Extract the (x, y) coordinate from the center of the cell holding the provided text.  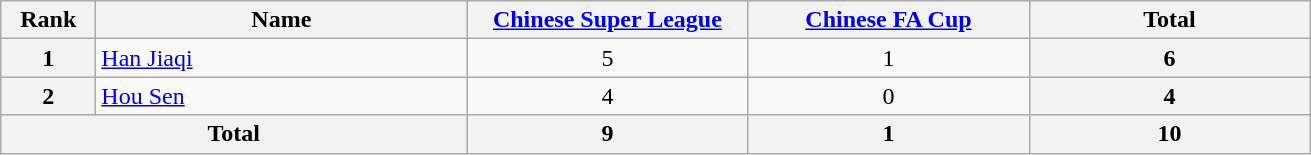
Name (282, 20)
0 (888, 96)
10 (1170, 134)
6 (1170, 58)
Han Jiaqi (282, 58)
5 (608, 58)
Hou Sen (282, 96)
Rank (48, 20)
2 (48, 96)
Chinese FA Cup (888, 20)
9 (608, 134)
Chinese Super League (608, 20)
